Locate the cell with the specified text and output its (X, Y) center coordinate. 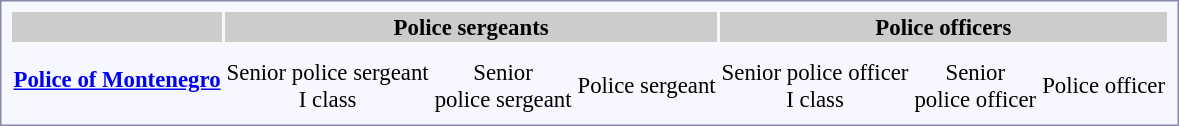
Police officer (1104, 86)
Senior police officerI class (815, 86)
Police officers (943, 27)
Seniorpolice officer (976, 86)
Police sergeant (646, 86)
Senior police sergeantI class (328, 86)
Police sergeants (471, 27)
Seniorpolice sergeant (503, 86)
Police of Montenegro (117, 80)
